From the cell containing the given text, extract its center point as (X, Y) coordinate. 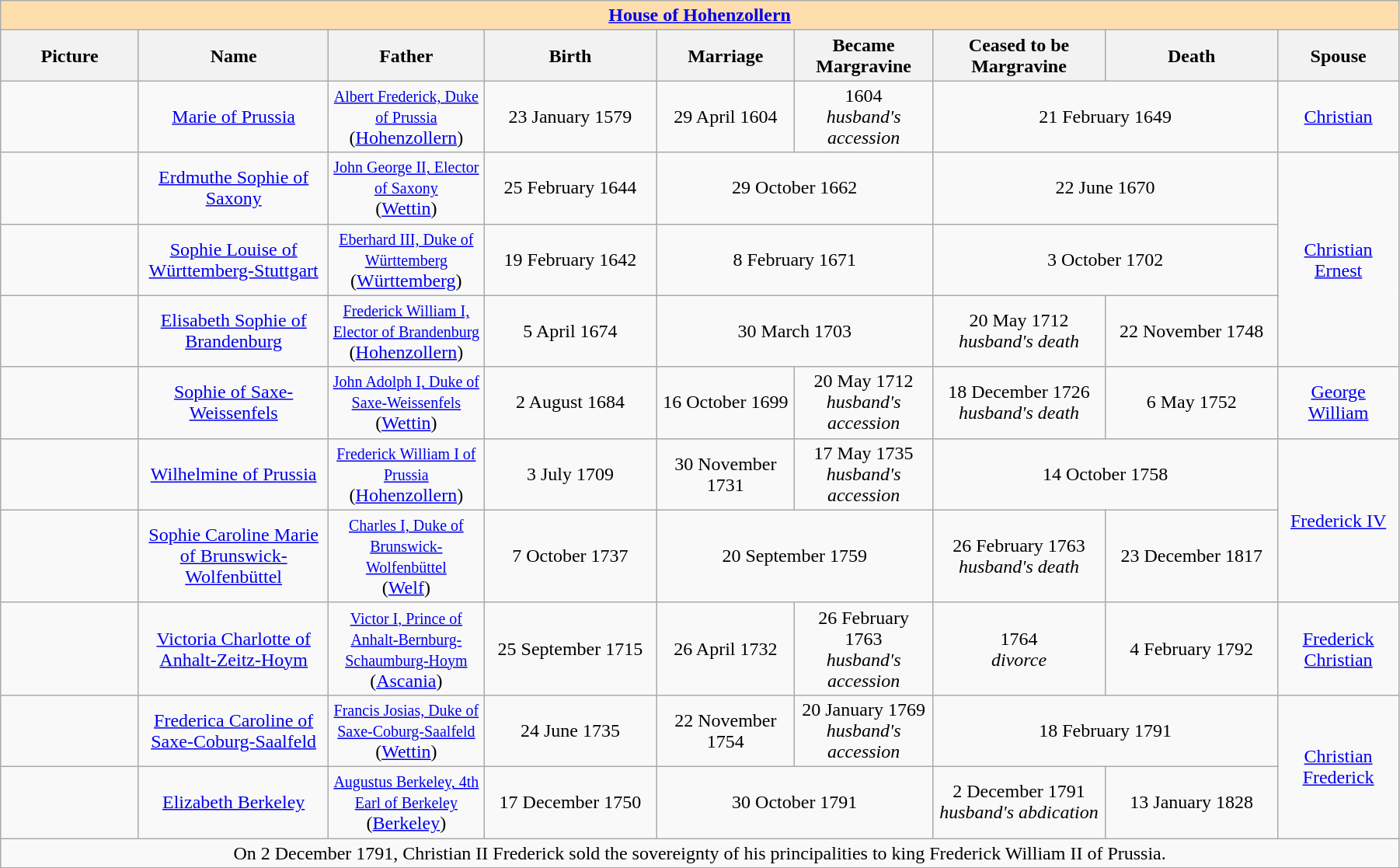
Albert Frederick, Duke of Prussia(Hohenzollern) (406, 117)
4 February 1792 (1192, 648)
20 May 1712husband's death (1019, 331)
Charles I, Duke of Brunswick-Wolfenbüttel(Welf) (406, 556)
Christian Frederick (1339, 766)
Ceased to be Margravine (1019, 56)
On 2 December 1791, Christian II Frederick sold the sovereignty of his principalities to king Frederick William II of Prussia. (700, 852)
Elizabeth Berkeley (233, 802)
22 November 1748 (1192, 331)
Marriage (726, 56)
Victor I, Prince of Anhalt-Bernburg-Schaumburg-Hoym(Ascania) (406, 648)
Augustus Berkeley, 4th Earl of Berkeley(Berkeley) (406, 802)
8 February 1671 (794, 260)
Wilhelmine of Prussia (233, 474)
George William (1339, 403)
26 February 1763husband's death (1019, 556)
18 December 1726husband's death (1019, 403)
Marie of Prussia (233, 117)
1604husband's accession (864, 117)
Birth (570, 56)
Eberhard III, Duke of Württemberg(Württemberg) (406, 260)
Frederica Caroline of Saxe-Coburg-Saalfeld (233, 730)
14 October 1758 (1105, 474)
Death (1192, 56)
Francis Josias, Duke of Saxe-Coburg-Saalfeld(Wettin) (406, 730)
16 October 1699 (726, 403)
Sophie Louise of Württemberg-Stuttgart (233, 260)
1764divorce (1019, 648)
Sophie of Saxe-Weissenfels (233, 403)
17 December 1750 (570, 802)
Name (233, 56)
3 July 1709 (570, 474)
21 February 1649 (1105, 117)
18 February 1791 (1105, 730)
2 August 1684 (570, 403)
Spouse (1339, 56)
6 May 1752 (1192, 403)
20 September 1759 (794, 556)
19 February 1642 (570, 260)
2 December 1791husband's abdication (1019, 802)
John Adolph I, Duke of Saxe-Weissenfels(Wettin) (406, 403)
30 March 1703 (794, 331)
Frederick Christian (1339, 648)
29 April 1604 (726, 117)
Frederick William I, Elector of Brandenburg(Hohenzollern) (406, 331)
25 February 1644 (570, 188)
23 December 1817 (1192, 556)
Erdmuthe Sophie of Saxony (233, 188)
Became Margravine (864, 56)
22 November 1754 (726, 730)
Father (406, 56)
26 April 1732 (726, 648)
26 February 1763husband's accession (864, 648)
7 October 1737 (570, 556)
23 January 1579 (570, 117)
John George II, Elector of Saxony(Wettin) (406, 188)
3 October 1702 (1105, 260)
Christian (1339, 117)
24 June 1735 (570, 730)
House of Hohenzollern (700, 16)
30 October 1791 (794, 802)
Christian Ernest (1339, 260)
22 June 1670 (1105, 188)
13 January 1828 (1192, 802)
Frederick IV (1339, 521)
Frederick William I of Prussia(Hohenzollern) (406, 474)
Victoria Charlotte of Anhalt-Zeitz-Hoym (233, 648)
Elisabeth Sophie of Brandenburg (233, 331)
20 May 1712husband's accession (864, 403)
20 January 1769husband's accession (864, 730)
29 October 1662 (794, 188)
25 September 1715 (570, 648)
Sophie Caroline Marie of Brunswick-Wolfenbüttel (233, 556)
17 May 1735husband's accession (864, 474)
Picture (70, 56)
30 November 1731 (726, 474)
5 April 1674 (570, 331)
